Capture the cell that displays the provided text and extract its (x, y) central coordinate. 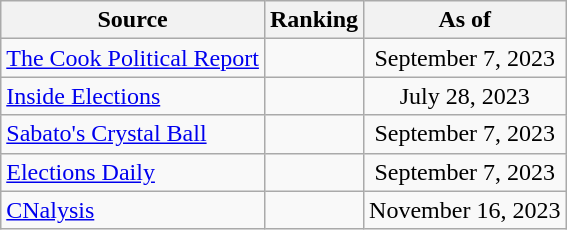
Inside Elections (133, 96)
Source (133, 20)
Ranking (314, 20)
Sabato's Crystal Ball (133, 134)
November 16, 2023 (465, 210)
As of (465, 20)
Elections Daily (133, 172)
CNalysis (133, 210)
The Cook Political Report (133, 58)
July 28, 2023 (465, 96)
